Output the (x, y) coordinate of the center of the cell containing the given text.  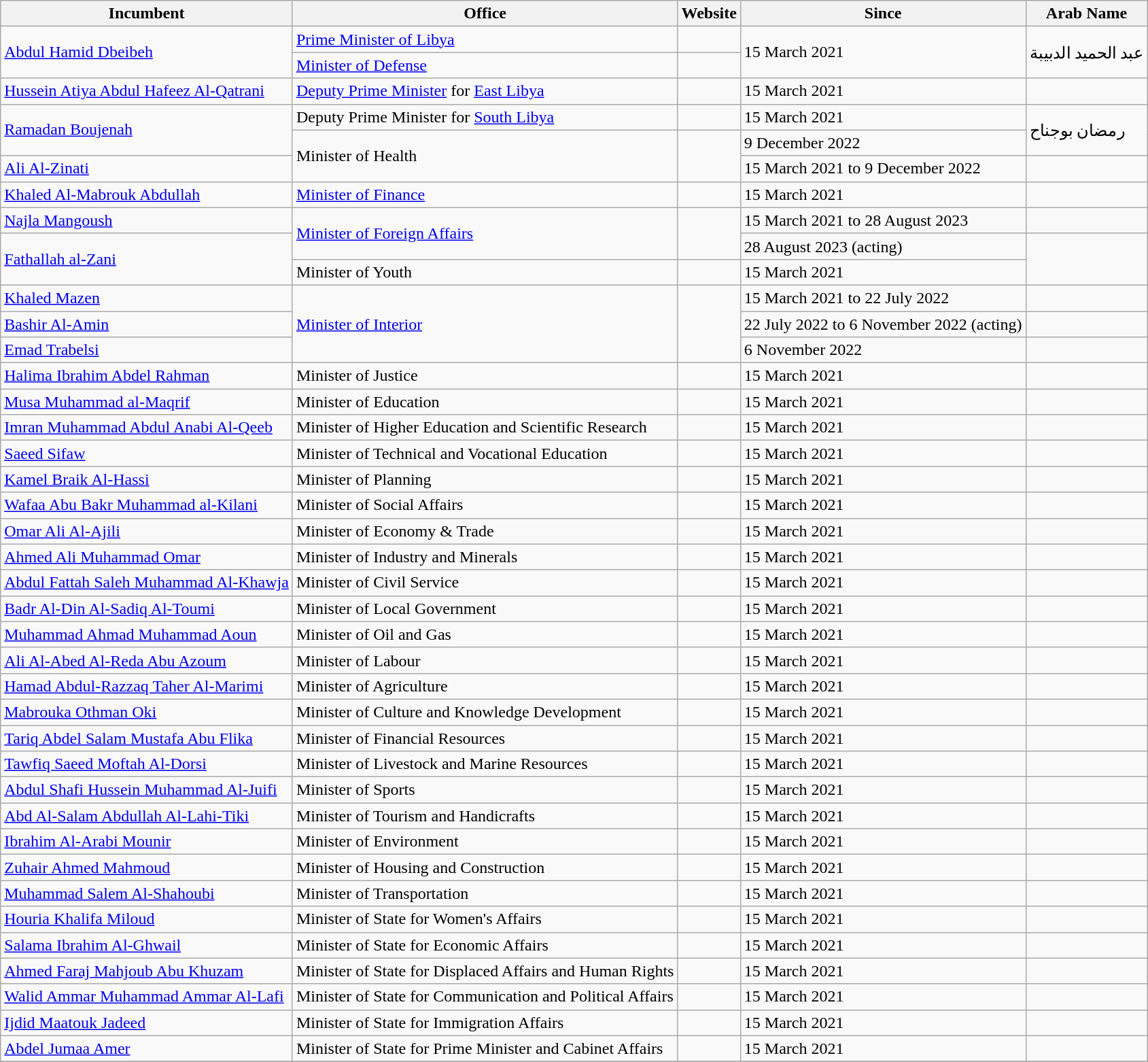
Bashir Al-Amin (147, 324)
9 December 2022 (883, 143)
Musa Muhammad al-Maqrif (147, 402)
Halima Ibrahim Abdel Rahman (147, 376)
Minister of Labour (485, 660)
Minister of Technical and Vocational Education (485, 453)
Website (709, 14)
Minister of Local Government (485, 609)
Emad Trabelsi (147, 350)
Hamad Abdul-Razzaq Taher Al-Marimi (147, 686)
22 July 2022 to 6 November 2022 (acting) (883, 324)
Ramadan Boujenah (147, 130)
Deputy Prime Minister for East Libya (485, 91)
Minister of State for Immigration Affairs (485, 1023)
Minister of Interior (485, 324)
Office (485, 14)
Ijdid Maatouk Jadeed (147, 1023)
Minister of Housing and Construction (485, 868)
Khaled Mazen (147, 298)
Minister of Social Affairs (485, 505)
Minister of Financial Resources (485, 738)
Minister of Finance (485, 194)
Muhammad Ahmad Muhammad Aoun (147, 634)
Minister of Oil and Gas (485, 634)
Muhammad Salem Al-Shahoubi (147, 893)
Minister of Culture and Knowledge Development (485, 712)
Prime Minister of Libya (485, 39)
Minister of Defense (485, 65)
Najla Mangoush (147, 220)
Omar Ali Al-Ajili (147, 531)
Kamel Braik Al-Hassi (147, 479)
Minister of Education (485, 402)
Ahmed Ali Muhammad Omar (147, 557)
Minister of Health (485, 156)
Fathallah al-Zani (147, 259)
Tawfiq Saeed Moftah Al-Dorsi (147, 764)
Ibrahim Al-Arabi Mounir (147, 842)
Since (883, 14)
عبد الحميد الدبيبة (1086, 52)
Abd Al-Salam Abdullah Al-Lahi-Tiki (147, 816)
15 March 2021 to 22 July 2022 (883, 298)
Minister of Sports (485, 790)
Minister of Higher Education and Scientific Research (485, 428)
Abdul Hamid Dbeibeh (147, 52)
Saeed Sifaw (147, 453)
15 March 2021 to 28 August 2023 (883, 220)
Wafaa Abu Bakr Muhammad al-Kilani (147, 505)
Minister of State for Women's Affairs (485, 919)
Mabrouka Othman Oki (147, 712)
رمضان بوجناح (1086, 130)
Minister of Livestock and Marine Resources (485, 764)
Ahmed Faraj Mahjoub Abu Khuzam (147, 971)
Minister of Agriculture (485, 686)
Houria Khalifa Miloud (147, 919)
Minister of Civil Service (485, 583)
Deputy Prime Minister for South Libya (485, 117)
Minister of State for Prime Minister and Cabinet Affairs (485, 1048)
Abdel Jumaa Amer (147, 1048)
Salama Ibrahim Al-Ghwail (147, 945)
Minister of Youth (485, 272)
Ali Al-Zinati (147, 169)
Tariq Abdel Salam Mustafa Abu Flika (147, 738)
Abdul Fattah Saleh Muhammad Al-Khawja (147, 583)
Minister of Tourism and Handicrafts (485, 816)
Minister of Economy & Trade (485, 531)
Zuhair Ahmed Mahmoud (147, 868)
Abdul Shafi Hussein Muhammad Al-Juifi (147, 790)
Minister of Industry and Minerals (485, 557)
Badr Al-Din Al-Sadiq Al-Toumi (147, 609)
Minister of Planning (485, 479)
Minister of Transportation (485, 893)
Incumbent (147, 14)
Arab Name (1086, 14)
Minister of Environment (485, 842)
15 March 2021 to 9 December 2022 (883, 169)
Hussein Atiya Abdul Hafeez Al-Qatrani (147, 91)
28 August 2023 (acting) (883, 246)
Ali Al-Abed Al-Reda Abu Azoum (147, 660)
Minister of Justice (485, 376)
Minister of State for Communication and Political Affairs (485, 997)
Imran Muhammad Abdul Anabi Al-Qeeb (147, 428)
Minister of State for Displaced Affairs and Human Rights (485, 971)
Minister of Foreign Affairs (485, 233)
Walid Ammar Muhammad Ammar Al-Lafi (147, 997)
Khaled Al-Mabrouk Abdullah (147, 194)
6 November 2022 (883, 350)
Minister of State for Economic Affairs (485, 945)
